Scan for the cell matching the given text and deliver its [x, y] coordinate at center. 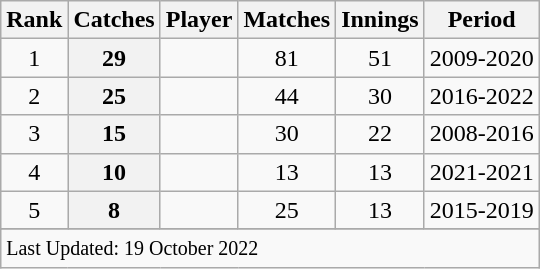
Last Updated: 19 October 2022 [270, 248]
2 [34, 96]
Period [482, 20]
51 [380, 58]
2008-2016 [482, 134]
22 [380, 134]
44 [287, 96]
1 [34, 58]
Rank [34, 20]
10 [114, 172]
2021-2021 [482, 172]
81 [287, 58]
4 [34, 172]
Innings [380, 20]
29 [114, 58]
Player [199, 20]
8 [114, 210]
5 [34, 210]
2015-2019 [482, 210]
Matches [287, 20]
2016-2022 [482, 96]
15 [114, 134]
3 [34, 134]
2009-2020 [482, 58]
Catches [114, 20]
